Pinpoint the cell where the given text exists, returning its (x, y) midpoint coordinate. 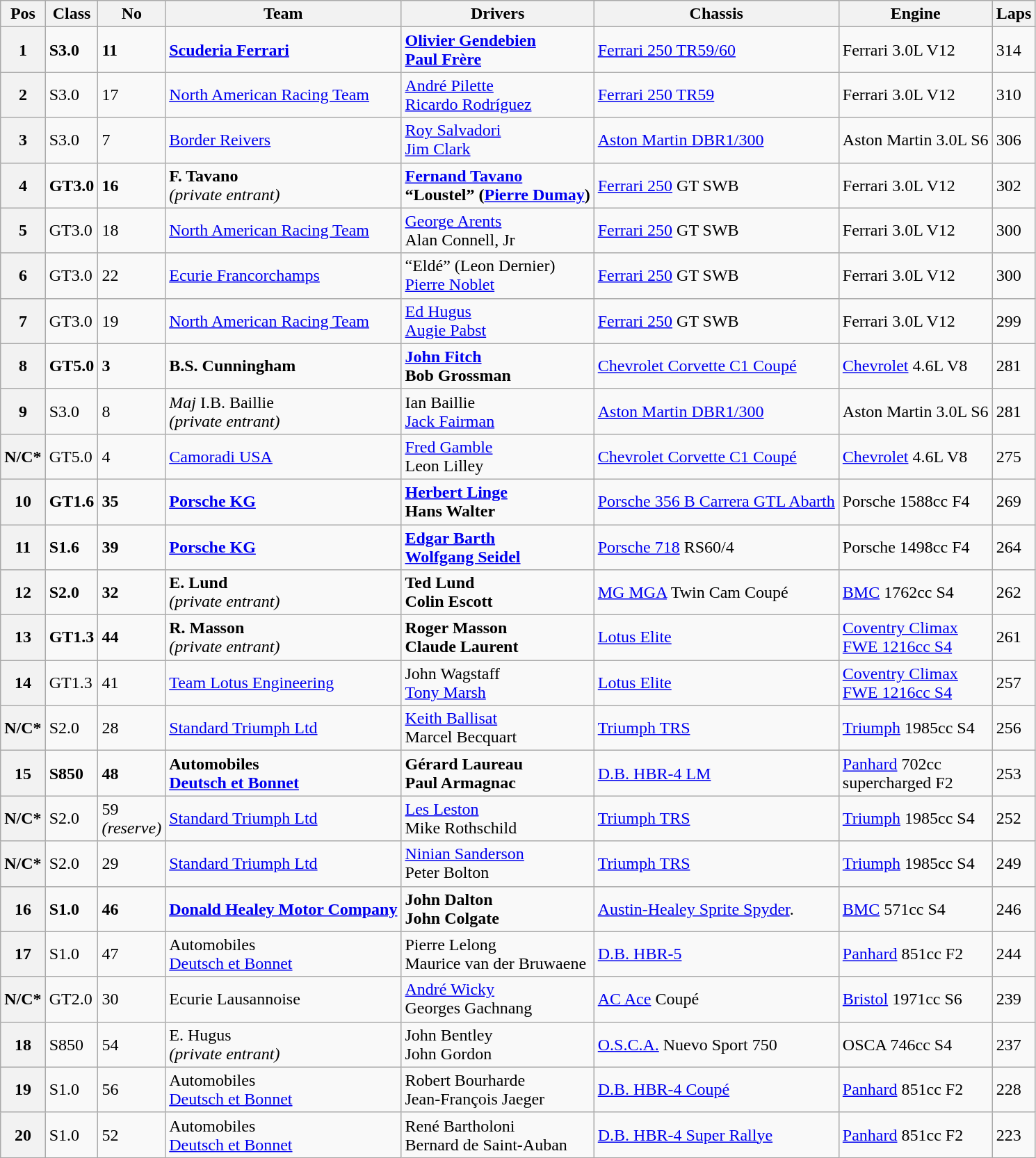
302 (1014, 185)
“Eldé” (Leon Dernier) Pierre Noblet (498, 275)
E. Lund(private entrant) (284, 592)
Ted Lund Colin Escott (498, 592)
Roy Salvadori Jim Clark (498, 140)
Drivers (498, 14)
D.B. HBR-4 LM (716, 773)
228 (1014, 1090)
Ed Hugus Augie Pabst (498, 321)
262 (1014, 592)
237 (1014, 1044)
13 (23, 638)
249 (1014, 863)
Panhard 702ccsupercharged F2 (915, 773)
32 (132, 592)
Bristol 1971cc S6 (915, 1000)
D.B. HBR-4 Super Rallye (716, 1134)
Edgar Barth Wolfgang Seidel (498, 546)
56 (132, 1090)
14 (23, 683)
15 (23, 773)
Herbert Linge Hans Walter (498, 502)
No (132, 14)
Donald Healey Motor Company (284, 909)
299 (1014, 321)
Ferrari 250 TR59 (716, 95)
252 (1014, 819)
Border Reivers (284, 140)
44 (132, 638)
John Wagstaff Tony Marsh (498, 683)
46 (132, 909)
André Pilette Ricardo Rodríguez (498, 95)
35 (132, 502)
John Bentley John Gordon (498, 1044)
Keith Ballisat Marcel Becquart (498, 728)
306 (1014, 140)
Pos (23, 14)
F. Tavano(private entrant) (284, 185)
52 (132, 1134)
246 (1014, 909)
John Dalton John Colgate (498, 909)
Camoradi USA (284, 456)
314 (1014, 50)
Class (72, 14)
George Arents Alan Connell, Jr (498, 231)
Fernand Tavano “Loustel” (Pierre Dumay) (498, 185)
12 (23, 592)
B.S. Cunningham (284, 366)
MG MGA Twin Cam Coupé (716, 592)
Gérard Laureau Paul Armagnac (498, 773)
261 (1014, 638)
D.B. HBR-4 Coupé (716, 1090)
André Wicky Georges Gachnang (498, 1000)
264 (1014, 546)
28 (132, 728)
Ninian Sanderson Peter Bolton (498, 863)
GT1.6 (72, 502)
S1.6 (72, 546)
2 (23, 95)
Pierre Lelong Maurice van der Bruwaene (498, 954)
Ecurie Francorchamps (284, 275)
5 (23, 231)
39 (132, 546)
R. Masson(private entrant) (284, 638)
Laps (1014, 14)
AC Ace Coupé (716, 1000)
20 (23, 1134)
223 (1014, 1134)
E. Hugus(private entrant) (284, 1044)
Scuderia Ferrari (284, 50)
Chassis (716, 14)
Austin-Healey Sprite Spyder. (716, 909)
Engine (915, 14)
1 (23, 50)
GT2.0 (72, 1000)
275 (1014, 456)
269 (1014, 502)
48 (132, 773)
O.S.C.A. Nuevo Sport 750 (716, 1044)
Porsche 356 B Carrera GTL Abarth (716, 502)
257 (1014, 683)
Team Lotus Engineering (284, 683)
Les Leston Mike Rothschild (498, 819)
Porsche 718 RS60/4 (716, 546)
René Bartholoni Bernard de Saint-Auban (498, 1134)
54 (132, 1044)
D.B. HBR-5 (716, 954)
47 (132, 954)
6 (23, 275)
Ferrari 250 TR59/60 (716, 50)
BMC 571cc S4 (915, 909)
59(reserve) (132, 819)
John Fitch Bob Grossman (498, 366)
Robert Bourharde Jean-François Jaeger (498, 1090)
Fred Gamble Leon Lilley (498, 456)
Olivier Gendebien Paul Frère (498, 50)
256 (1014, 728)
Maj I.B. Baillie(private entrant) (284, 411)
239 (1014, 1000)
244 (1014, 954)
29 (132, 863)
30 (132, 1000)
9 (23, 411)
OSCA 746cc S4 (915, 1044)
Roger Masson Claude Laurent (498, 638)
41 (132, 683)
10 (23, 502)
Ecurie Lausannoise (284, 1000)
310 (1014, 95)
Ian Baillie Jack Fairman (498, 411)
Team (284, 14)
BMC 1762cc S4 (915, 592)
Porsche 1588cc F4 (915, 502)
Porsche 1498cc F4 (915, 546)
253 (1014, 773)
22 (132, 275)
